Extract the (X, Y) coordinate from the center of the cell holding the provided text.  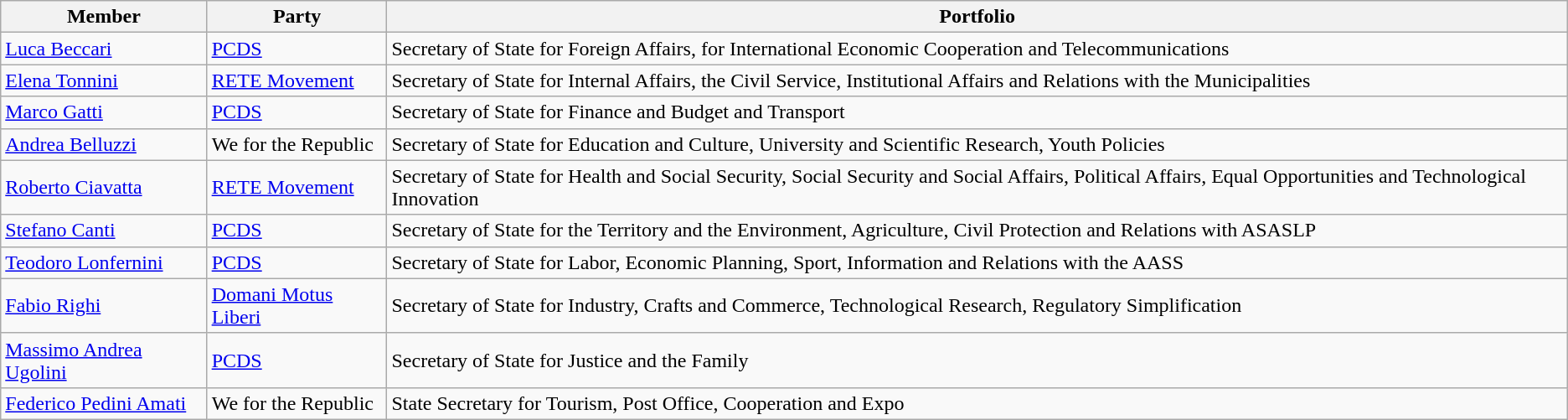
Teodoro Lonfernini (104, 262)
Secretary of State for the Territory and the Environment, Agriculture, Civil Protection and Relations with ASASLP (977, 231)
Secretary of State for Finance and Budget and Transport (977, 112)
Secretary of State for Internal Affairs, the Civil Service, Institutional Affairs and Relations with the Municipalities (977, 80)
Secretary of State for Foreign Affairs, for International Economic Cooperation and Telecommunications (977, 49)
Andrea Belluzzi (104, 144)
Secretary of State for Labor, Economic Planning, Sport, Information and Relations with the AASS (977, 262)
Stefano Canti (104, 231)
Fabio Righi (104, 305)
Secretary of State for Industry, Crafts and Commerce, Technological Research, Regulatory Simplification (977, 305)
Marco Gatti (104, 112)
Federico Pedini Amati (104, 403)
State Secretary for Tourism, Post Office, Cooperation and Expo (977, 403)
Secretary of State for Education and Culture, University and Scientific Research, Youth Policies (977, 144)
Massimo Andrea Ugolini (104, 360)
Domani Motus Liberi (297, 305)
Luca Beccari (104, 49)
Party (297, 17)
Elena Tonnini (104, 80)
Roberto Ciavatta (104, 188)
Portfolio (977, 17)
Secretary of State for Justice and the Family (977, 360)
Member (104, 17)
